Locate the cell with the specified text and output its [x, y] center coordinate. 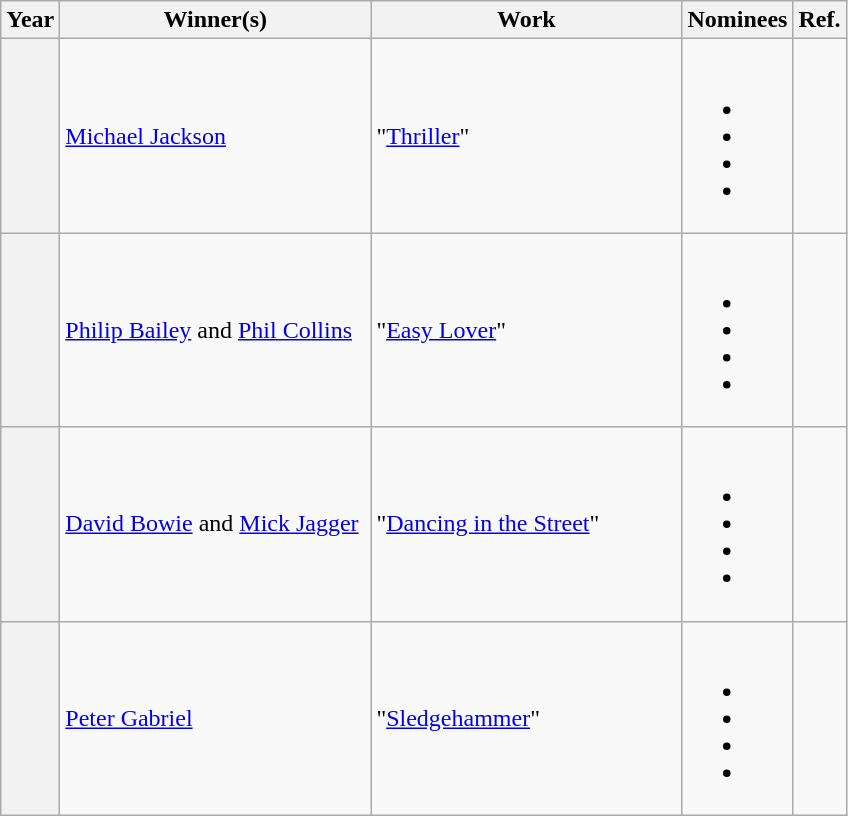
Nominees [738, 20]
"Easy Lover" [526, 330]
"Dancing in the Street" [526, 524]
Work [526, 20]
"Thriller" [526, 136]
"Sledgehammer" [526, 718]
David Bowie and Mick Jagger [216, 524]
Philip Bailey and Phil Collins [216, 330]
Ref. [820, 20]
Winner(s) [216, 20]
Michael Jackson [216, 136]
Year [30, 20]
Peter Gabriel [216, 718]
